Find where the given text appears and provide that cell's center as [X, Y] coordinate. 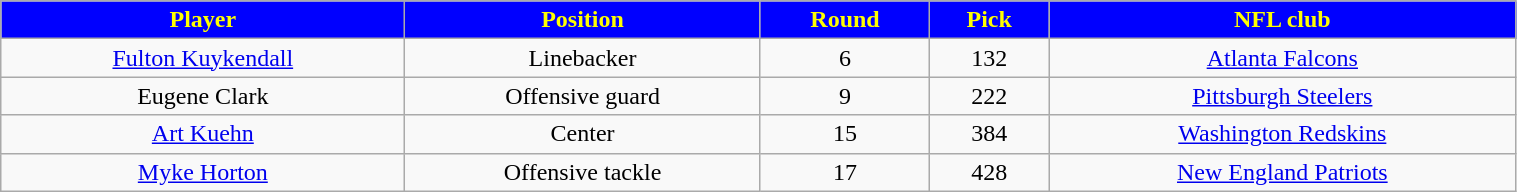
222 [990, 96]
17 [845, 172]
Fulton Kuykendall [203, 58]
Pittsburgh Steelers [1282, 96]
Washington Redskins [1282, 134]
Myke Horton [203, 172]
Player [203, 20]
9 [845, 96]
Eugene Clark [203, 96]
Art Kuehn [203, 134]
Position [582, 20]
Round [845, 20]
Atlanta Falcons [1282, 58]
384 [990, 134]
Linebacker [582, 58]
132 [990, 58]
New England Patriots [1282, 172]
Center [582, 134]
15 [845, 134]
428 [990, 172]
6 [845, 58]
Offensive guard [582, 96]
NFL club [1282, 20]
Offensive tackle [582, 172]
Pick [990, 20]
